Search for the cell housing the specified text and yield its (X, Y) center coordinate. 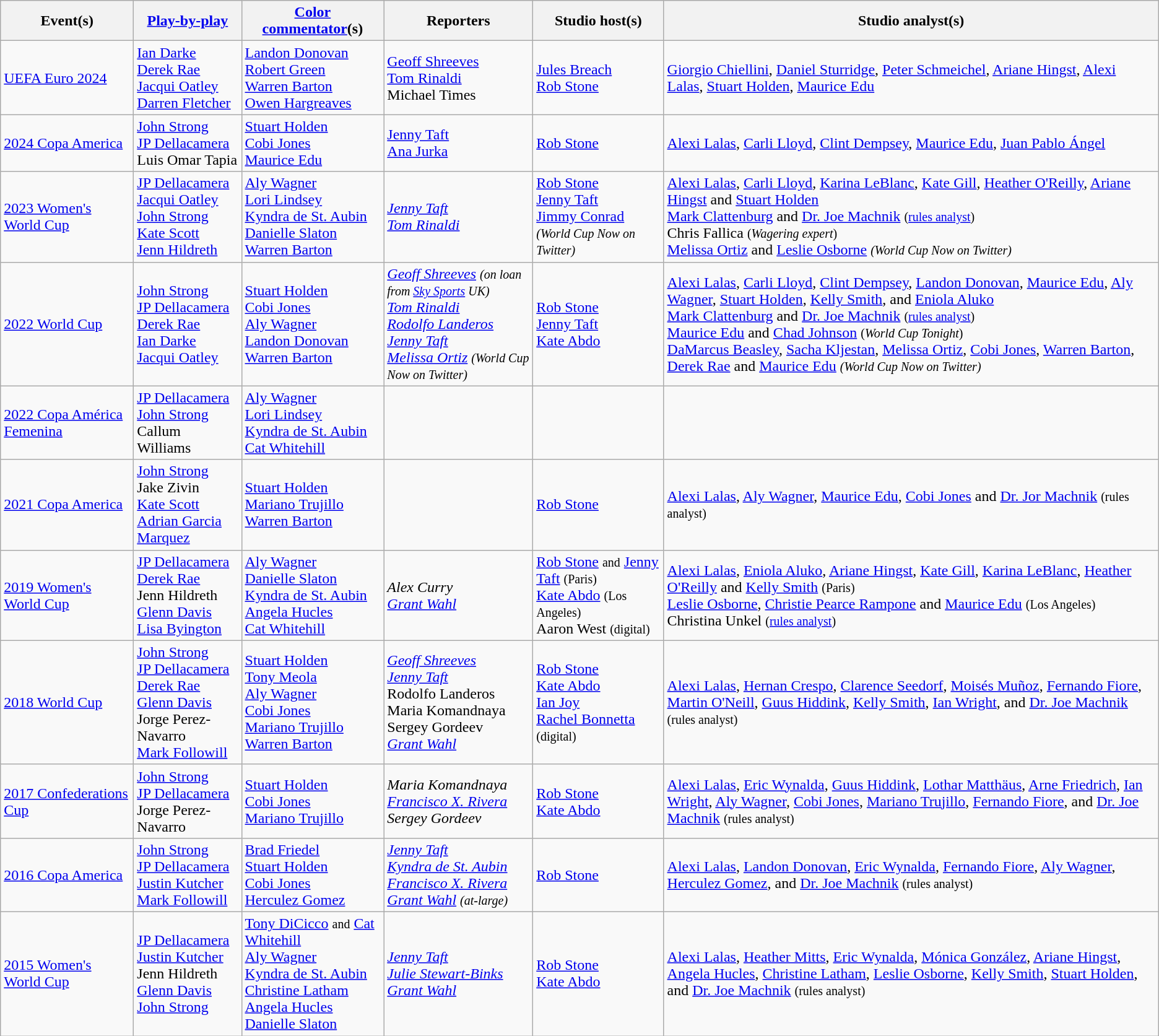
Stuart HoldenCobi JonesMariano Trujillo (313, 801)
Rob StoneKate AbdoIan JoyRachel Bonnetta (digital) (598, 702)
Geoff ShreevesJenny TaftRodolfo LanderosMaria KomandnayaSergey GordeevGrant Wahl (458, 702)
Play-by-play (188, 21)
Stuart HoldenCobi JonesMaurice Edu (313, 143)
Geoff Shreeves (on loan from Sky Sports UK)Tom RinaldiRodolfo LanderosJenny TaftMelissa Ortiz (World Cup Now on Twitter) (458, 324)
Alexi Lalas, Carli Lloyd, Clint Dempsey, Maurice Edu, Juan Pablo Ángel (911, 143)
Jenny TaftTom Rinaldi (458, 217)
2022 World Cup (67, 324)
Tony DiCicco and Cat WhitehillAly WagnerKyndra de St. AubinChristine LathamAngela HuclesDanielle Slaton (313, 973)
Color commentator(s) (313, 21)
Landon DonovanRobert GreenWarren BartonOwen Hargreaves (313, 78)
John StrongJP DellacameraJustin KutcherMark Followill (188, 874)
Aly WagnerLori LindseyKyndra de St. AubinCat Whitehill (313, 422)
2016 Copa America (67, 874)
Event(s) (67, 21)
Rob StoneJenny TaftJimmy Conrad (World Cup Now on Twitter) (598, 217)
Stuart HoldenMariano TrujilloWarren Barton (313, 505)
Jenny TaftAna Jurka (458, 143)
2023 Women's World Cup (67, 217)
Jules BreachRob Stone (598, 78)
Geoff ShreevesTom RinaldiMichael Times (458, 78)
JP DellacameraJohn StrongCallum Williams (188, 422)
Ian DarkeDerek RaeJacqui OatleyDarren Fletcher (188, 78)
2022 Copa América Femenina (67, 422)
UEFA Euro 2024 (67, 78)
2021 Copa America (67, 505)
JP DellacameraDerek RaeJenn HildrethGlenn DavisLisa Byington (188, 595)
Studio analyst(s) (911, 21)
Alexi Lalas, Aly Wagner, Maurice Edu, Cobi Jones and Dr. Jor Machnik (rules analyst) (911, 505)
JP DellacameraJustin KutcherJenn HildrethGlenn DavisJohn Strong (188, 973)
2019 Women's World Cup (67, 595)
Maria KomandnayaFrancisco X. RiveraSergey Gordeev (458, 801)
Stuart HoldenTony MeolaAly WagnerCobi JonesMariano TrujilloWarren Barton (313, 702)
Reporters (458, 21)
Jenny TaftJulie Stewart-BinksGrant Wahl (458, 973)
John StrongJP DellacameraLuis Omar Tapia (188, 143)
Rob Stone and Jenny Taft (Paris)Kate Abdo (Los Angeles)Aaron West (digital) (598, 595)
Rob StoneJenny TaftKate Abdo (598, 324)
2024 Copa America (67, 143)
Aly WagnerDanielle SlatonKyndra de St. AubinAngela HuclesCat Whitehill (313, 595)
Brad FriedelStuart HoldenCobi JonesHerculez Gomez (313, 874)
2015 Women's World Cup (67, 973)
2018 World Cup (67, 702)
Alexi Lalas, Landon Donovan, Eric Wynalda, Fernando Fiore, Aly Wagner, Herculez Gomez, and Dr. Joe Machnik (rules analyst) (911, 874)
John StrongJP DellacameraDerek RaeGlenn DavisJorge Perez-NavarroMark Followill (188, 702)
Aly WagnerLori LindseyKyndra de St. AubinDanielle SlatonWarren Barton (313, 217)
John StrongJP DellacameraDerek RaeIan DarkeJacqui Oatley (188, 324)
Jenny TaftKyndra de St. AubinFrancisco X. RiveraGrant Wahl (at-large) (458, 874)
JP DellacameraJacqui OatleyJohn StrongKate ScottJenn Hildreth (188, 217)
John StrongJP DellacameraJorge Perez-Navarro (188, 801)
2017 Confederations Cup (67, 801)
Giorgio Chiellini, Daniel Sturridge, Peter Schmeichel, Ariane Hingst, Alexi Lalas, Stuart Holden, Maurice Edu (911, 78)
John StrongJake ZivinKate ScottAdrian Garcia Marquez (188, 505)
Studio host(s) (598, 21)
Alex CurryGrant Wahl (458, 595)
Stuart HoldenCobi JonesAly WagnerLandon DonovanWarren Barton (313, 324)
